For the text-containing cell, return its midpoint in [x, y] coordinate format. 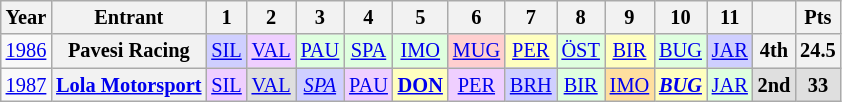
2nd [774, 85]
2 [272, 17]
DON [420, 85]
Pts [818, 17]
4th [774, 51]
Pavesi Racing [128, 51]
5 [420, 17]
9 [630, 17]
11 [730, 17]
Entrant [128, 17]
4 [368, 17]
7 [531, 17]
6 [476, 17]
8 [581, 17]
1987 [26, 85]
33 [818, 85]
BRH [531, 85]
10 [680, 17]
1986 [26, 51]
3 [320, 17]
24.5 [818, 51]
MUG [476, 51]
Year [26, 17]
Lola Motorsport [128, 85]
1 [226, 17]
ÖST [581, 51]
